Locate the cell with the specified text and output its [x, y] center coordinate. 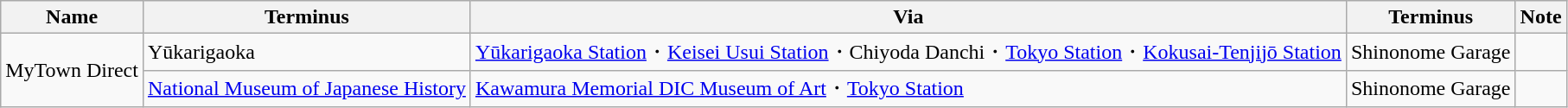
National Museum of Japanese History [306, 88]
Yūkarigaoka Station・Keisei Usui Station・Chiyoda Danchi・Tokyo Station・Kokusai-Tenjijō Station [908, 52]
Note [1540, 17]
Name [73, 17]
Kawamura Memorial DIC Museum of Art・Tokyo Station [908, 88]
MyTown Direct [73, 71]
Yūkarigaoka [306, 52]
Via [908, 17]
